Find where the given text appears and provide that cell's center as (x, y) coordinate. 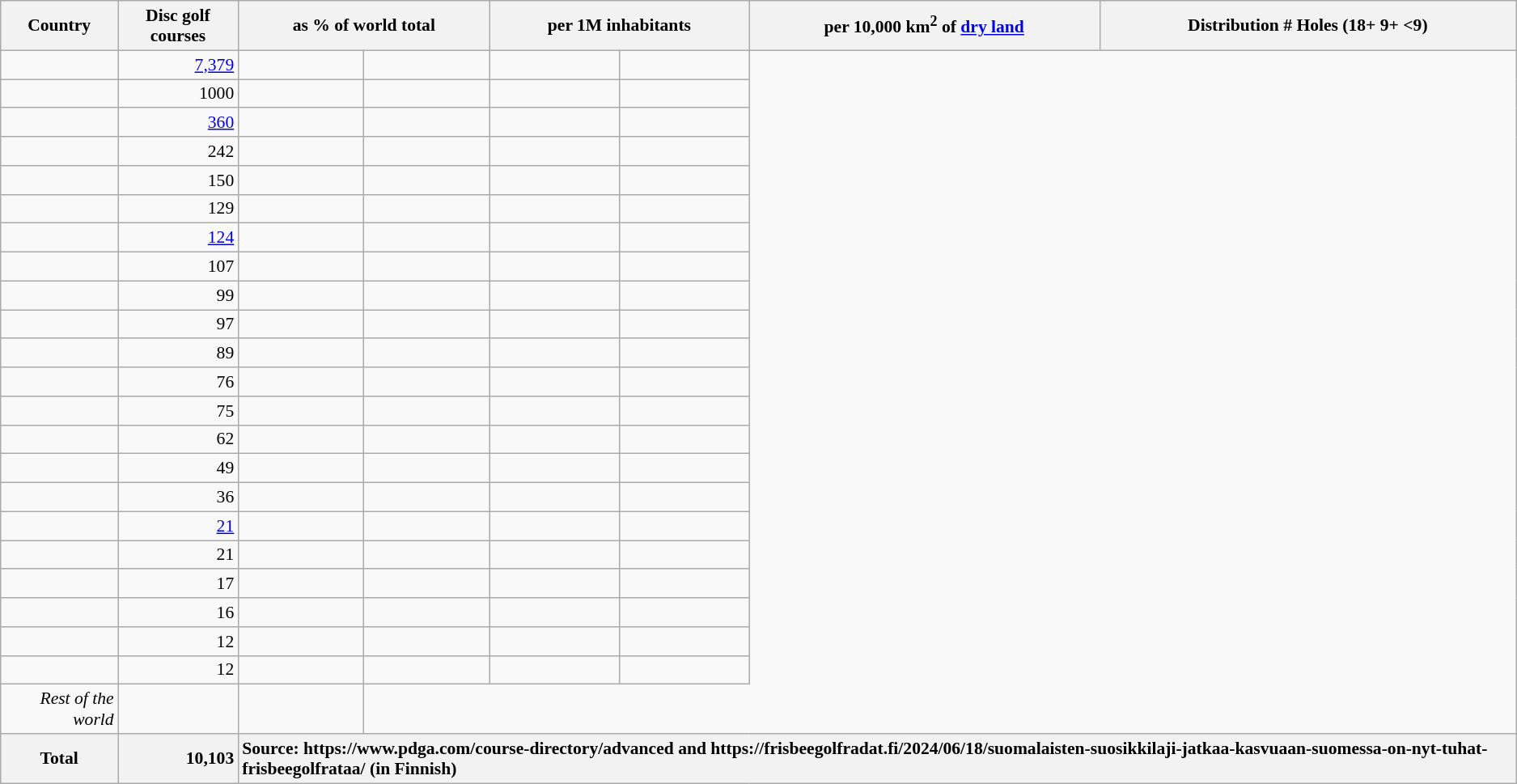
Total (60, 759)
97 (178, 324)
242 (178, 151)
per 1M inhabitants (619, 26)
Country (60, 26)
per 10,000 km2 of dry land (925, 26)
17 (178, 584)
10,103 (178, 759)
49 (178, 468)
129 (178, 209)
7,379 (178, 65)
124 (178, 238)
99 (178, 295)
Rest of the world (60, 709)
16 (178, 612)
36 (178, 498)
107 (178, 267)
as % of world total (364, 26)
75 (178, 411)
1000 (178, 94)
Distribution # Holes (18+ 9+ <9) (1307, 26)
360 (178, 123)
150 (178, 180)
89 (178, 354)
Disc golf courses (178, 26)
76 (178, 382)
62 (178, 439)
